Output the (x, y) coordinate of the center of the cell containing the given text.  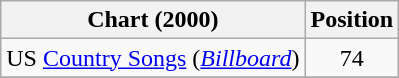
Position (352, 20)
Chart (2000) (153, 20)
74 (352, 58)
US Country Songs (Billboard) (153, 58)
